Locate the cell with the specified text and output its [X, Y] center coordinate. 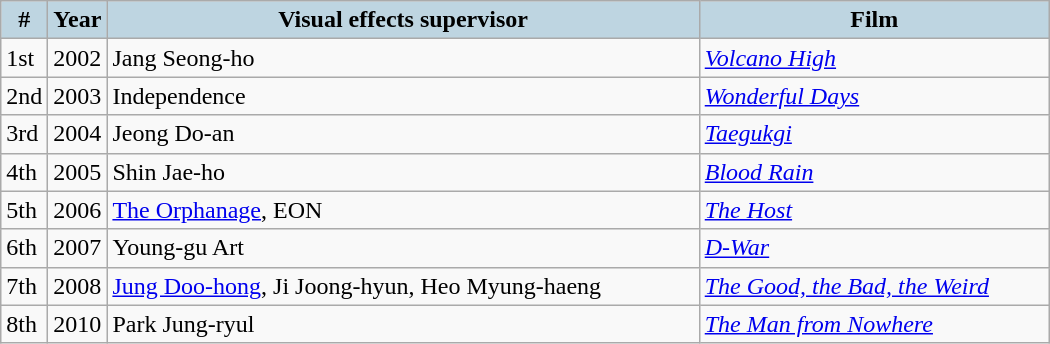
Volcano High [874, 58]
The Host [874, 210]
3rd [24, 134]
Film [874, 20]
Jang Seong-ho [403, 58]
Jeong Do-an [403, 134]
4th [24, 172]
2007 [78, 248]
6th [24, 248]
8th [24, 324]
Year [78, 20]
2004 [78, 134]
Shin Jae-ho [403, 172]
7th [24, 286]
Young-gu Art [403, 248]
2nd [24, 96]
2008 [78, 286]
2002 [78, 58]
Wonderful Days [874, 96]
2005 [78, 172]
# [24, 20]
The Man from Nowhere [874, 324]
Taegukgi [874, 134]
The Good, the Bad, the Weird [874, 286]
Visual effects supervisor [403, 20]
D-War [874, 248]
Independence [403, 96]
2010 [78, 324]
2006 [78, 210]
5th [24, 210]
1st [24, 58]
The Orphanage, EON [403, 210]
2003 [78, 96]
Jung Doo-hong, Ji Joong-hyun, Heo Myung-haeng [403, 286]
Park Jung-ryul [403, 324]
Blood Rain [874, 172]
